Scan for the cell matching the given text and deliver its [X, Y] coordinate at center. 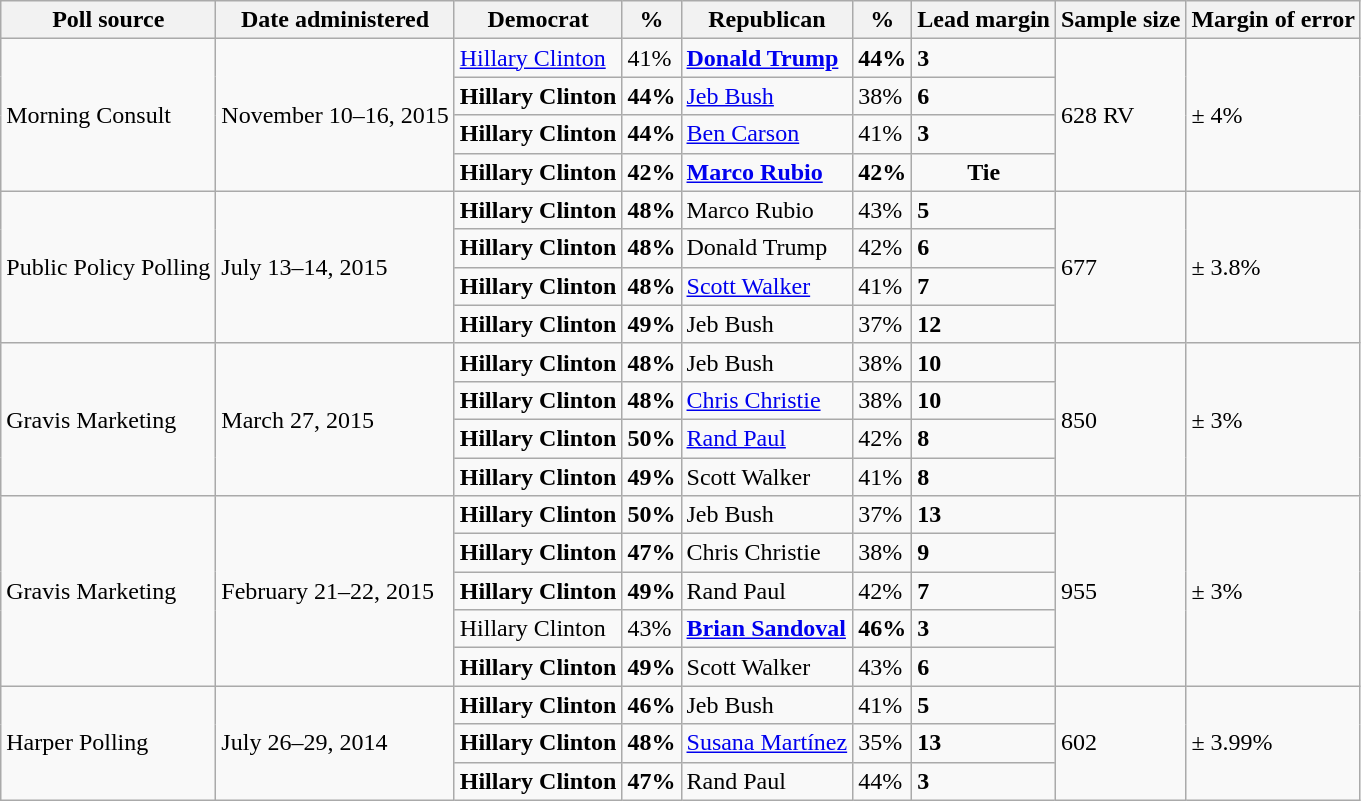
Sample size [1120, 20]
Democrat [538, 20]
35% [882, 743]
Margin of error [1274, 20]
955 [1120, 591]
9 [984, 553]
± 3.99% [1274, 743]
November 10–16, 2015 [335, 115]
February 21–22, 2015 [335, 591]
Susana Martínez [767, 743]
March 27, 2015 [335, 419]
Tie [984, 172]
Republican [767, 20]
602 [1120, 743]
850 [1120, 419]
± 3.8% [1274, 267]
Poll source [108, 20]
July 13–14, 2015 [335, 267]
Morning Consult [108, 115]
± 4% [1274, 115]
Harper Polling [108, 743]
677 [1120, 267]
Lead margin [984, 20]
Public Policy Polling [108, 267]
July 26–29, 2014 [335, 743]
628 RV [1120, 115]
Ben Carson [767, 134]
12 [984, 324]
Brian Sandoval [767, 629]
Date administered [335, 20]
